For the text-containing cell, return its midpoint in (x, y) coordinate format. 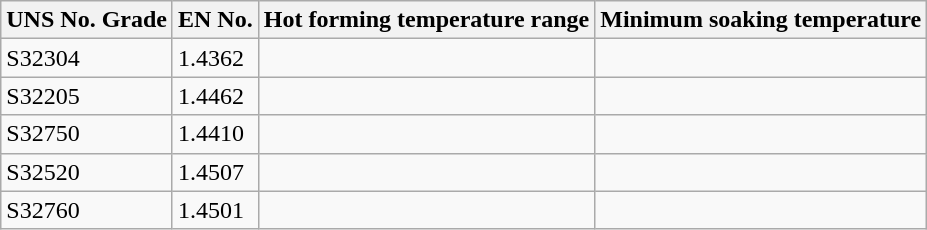
1.4462 (215, 96)
S32760 (87, 210)
EN No. (215, 20)
S32304 (87, 58)
1.4362 (215, 58)
S32520 (87, 172)
1.4501 (215, 210)
Hot forming temperature range (426, 20)
1.4410 (215, 134)
1.4507 (215, 172)
S32750 (87, 134)
S32205 (87, 96)
UNS No. Grade (87, 20)
Minimum soaking temperature (761, 20)
